Provide the (x, y) coordinate of the cell's center where the given text is located.  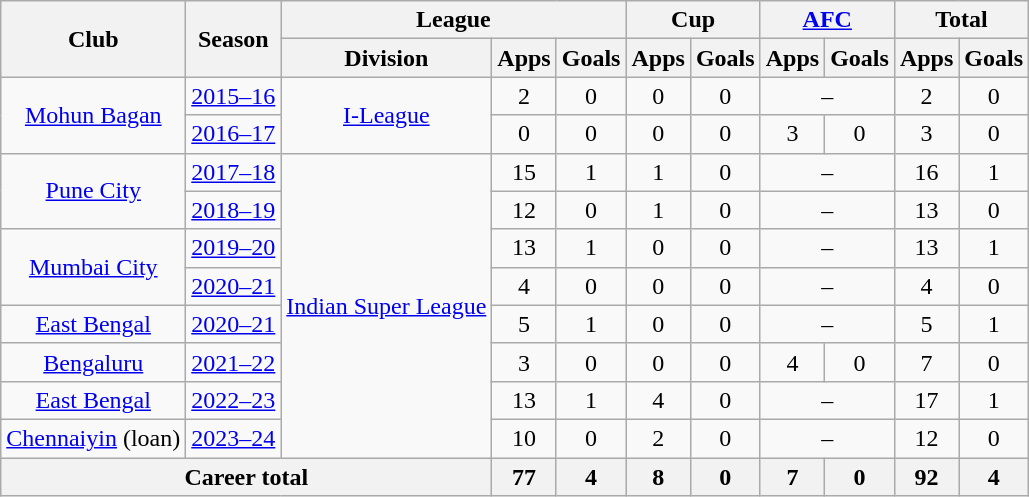
League (454, 20)
Indian Super League (386, 305)
2019–20 (234, 248)
Pune City (94, 191)
Cup (693, 20)
2015–16 (234, 96)
Season (234, 39)
2016–17 (234, 134)
I-League (386, 115)
16 (926, 172)
8 (658, 477)
15 (524, 172)
Club (94, 39)
Career total (246, 477)
2021–22 (234, 362)
10 (524, 438)
2017–18 (234, 172)
77 (524, 477)
Total (961, 20)
Mohun Bagan (94, 115)
2018–19 (234, 210)
Chennaiyin (loan) (94, 438)
17 (926, 400)
Division (386, 58)
92 (926, 477)
AFC (827, 20)
Mumbai City (94, 267)
Bengaluru (94, 362)
2022–23 (234, 400)
2023–24 (234, 438)
